Search for the cell housing the specified text and yield its (X, Y) center coordinate. 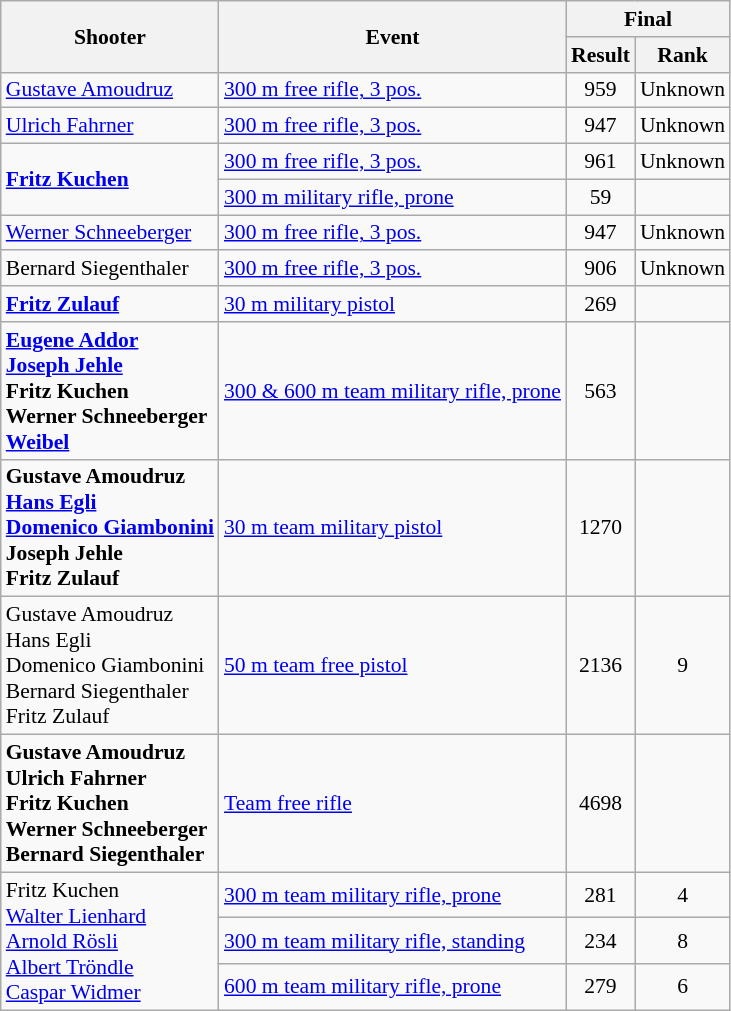
Ulrich Fahrner (110, 126)
300 m military rifle, prone (392, 197)
Eugene Addor Joseph Jehle Fritz Kuchen Werner Schneeberger Weibel (110, 391)
4 (682, 895)
Rank (682, 55)
959 (600, 90)
300 m team military rifle, prone (392, 895)
Gustave Amoudruz (110, 90)
906 (600, 269)
300 & 600 m team military rifle, prone (392, 391)
Shooter (110, 36)
Result (600, 55)
563 (600, 391)
600 m team military rifle, prone (392, 987)
8 (682, 941)
6 (682, 987)
281 (600, 895)
2136 (600, 666)
Fritz Zulauf (110, 304)
279 (600, 987)
Event (392, 36)
Fritz Kuchen (110, 180)
Bernard Siegenthaler (110, 269)
50 m team free pistol (392, 666)
961 (600, 162)
Gustave Amoudruz Hans Egli Domenico Giambonini Bernard Siegenthaler Fritz Zulauf (110, 666)
269 (600, 304)
30 m team military pistol (392, 528)
Team free rifle (392, 804)
4698 (600, 804)
Gustave Amoudruz Ulrich Fahrner Fritz Kuchen Werner Schneeberger Bernard Siegenthaler (110, 804)
Werner Schneeberger (110, 233)
300 m team military rifle, standing (392, 941)
Fritz Kuchen Walter Lienhard Arnold Rösli Albert Tröndle Caspar Widmer (110, 941)
Gustave Amoudruz Hans Egli Domenico Giambonini Joseph Jehle Fritz Zulauf (110, 528)
9 (682, 666)
30 m military pistol (392, 304)
Final (648, 19)
234 (600, 941)
1270 (600, 528)
59 (600, 197)
